Return [X, Y] of the center of cell containing provided text 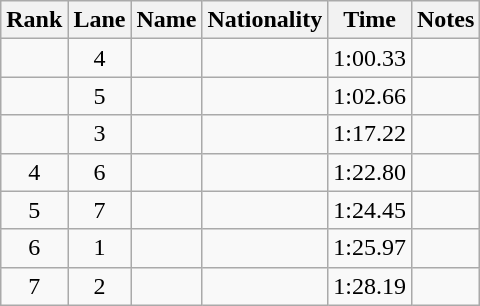
1:02.66 [370, 96]
1:24.45 [370, 210]
1:22.80 [370, 172]
Name [166, 20]
Lane [100, 20]
1:17.22 [370, 134]
Time [370, 20]
2 [100, 286]
Nationality [265, 20]
Rank [34, 20]
1:25.97 [370, 248]
Notes [445, 20]
3 [100, 134]
1 [100, 248]
1:28.19 [370, 286]
1:00.33 [370, 58]
